Extract the [x, y] coordinate from the center of the cell holding the provided text.  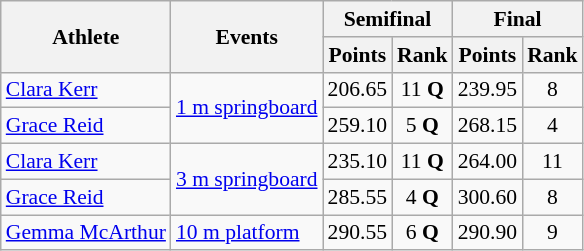
9 [552, 233]
268.15 [488, 126]
Gemma McArthur [86, 233]
1 m springboard [247, 108]
239.95 [488, 90]
10 m platform [247, 233]
3 m springboard [247, 180]
Athlete [86, 36]
4 [552, 126]
235.10 [358, 162]
5 Q [422, 126]
Final [518, 19]
290.55 [358, 233]
Events [247, 36]
206.65 [358, 90]
4 Q [422, 197]
6 Q [422, 233]
11 [552, 162]
259.10 [358, 126]
300.60 [488, 197]
Semifinal [388, 19]
290.90 [488, 233]
264.00 [488, 162]
285.55 [358, 197]
